Capture the cell that displays the provided text and extract its (x, y) central coordinate. 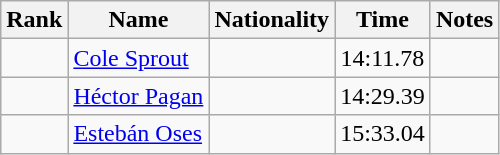
14:11.78 (383, 58)
Time (383, 20)
Name (138, 20)
Estebán Oses (138, 134)
Notes (464, 20)
Rank (34, 20)
Cole Sprout (138, 58)
Héctor Pagan (138, 96)
14:29.39 (383, 96)
Nationality (272, 20)
15:33.04 (383, 134)
